Identify which cell holds the provided text, then report its [X, Y] central coordinate. 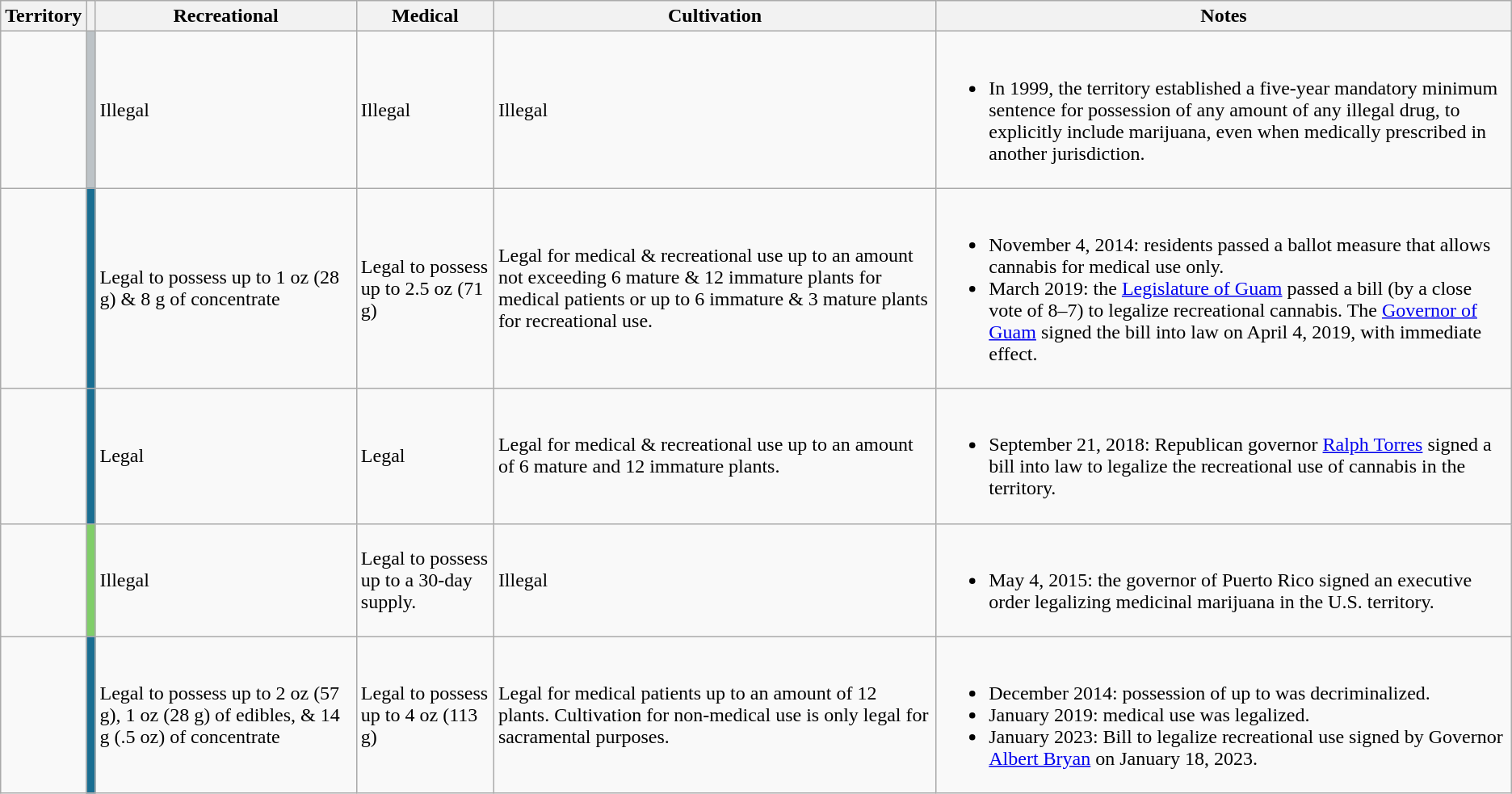
Legal for medical & recreational use up to an amount of 6 mature and 12 immature plants. [714, 456]
Legal to possess up to 2.5 oz (71 g) [425, 288]
Cultivation [714, 16]
Recreational [226, 16]
Legal to possess up to a 30-day supply. [425, 580]
September 21, 2018: Republican governor Ralph Torres signed a bill into law to legalize the recreational use of cannabis in the territory. [1224, 456]
Notes [1224, 16]
Medical [425, 16]
Legal to possess up to 4 oz (113 g) [425, 715]
Legal to possess up to 1 oz (28 g) & 8 g of concentrate [226, 288]
Legal for medical patients up to an amount of 12 plants. Cultivation for non-medical use is only legal for sacramental purposes. [714, 715]
Territory [44, 16]
May 4, 2015: the governor of Puerto Rico signed an executive order legalizing medicinal marijuana in the U.S. territory. [1224, 580]
Legal to possess up to 2 oz (57 g), 1 oz (28 g) of edibles, & 14 g (.5 oz) of concentrate [226, 715]
